Extract the (x, y) coordinate from the center of the cell holding the provided text.  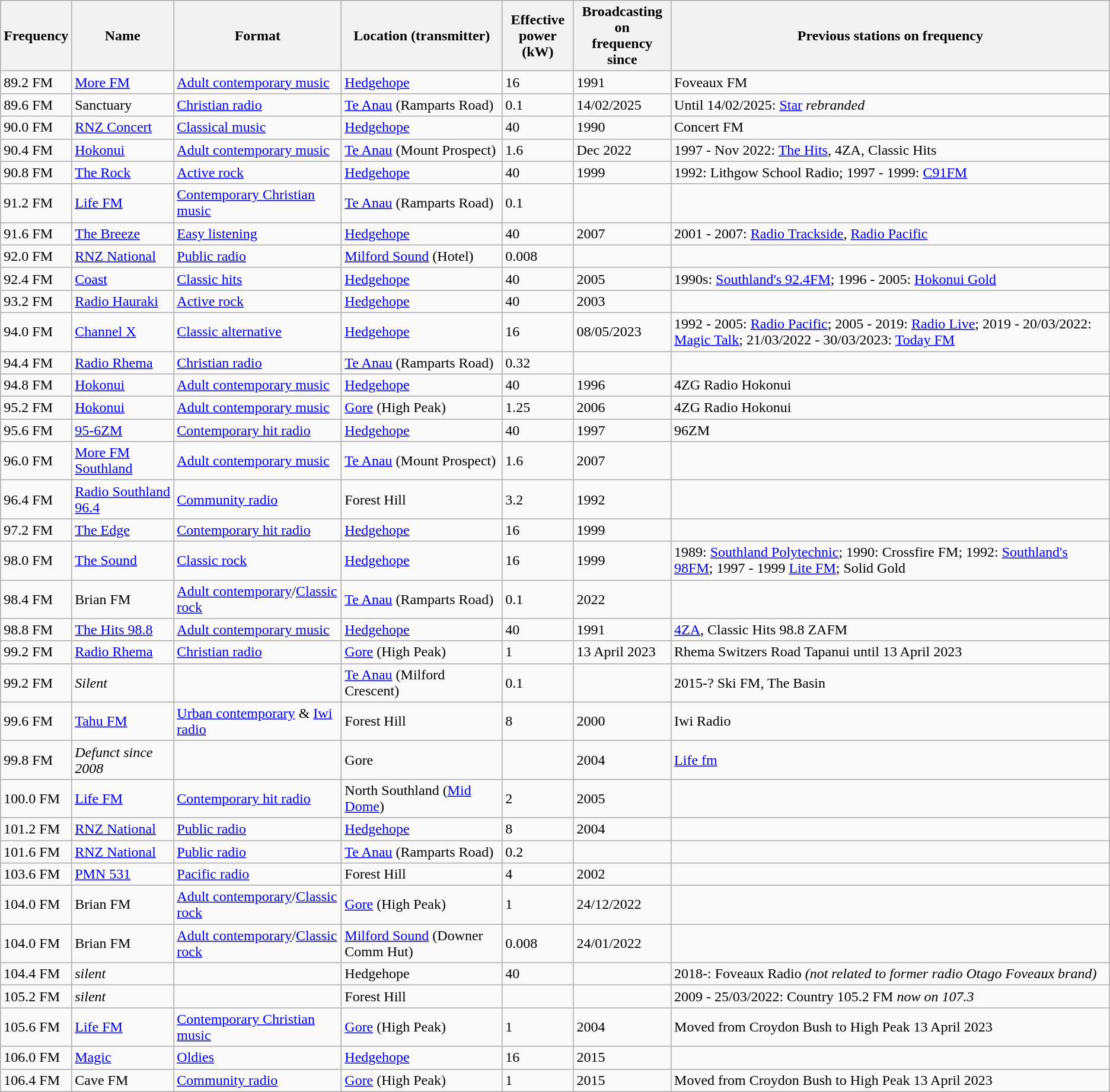
2001 - 2007: Radio Trackside, Radio Pacific (891, 234)
Te Anau (Milford Crescent) (422, 683)
Until 14/02/2025: Star rebranded (891, 105)
The Breeze (123, 234)
Gore (422, 760)
95.2 FM (36, 408)
Radio Southland 96.4 (123, 499)
Cave FM (123, 1080)
Tahu FM (123, 721)
Channel X (123, 332)
Easy listening (257, 234)
3.2 (538, 499)
Rhema Switzers Road Tapanui until 13 April 2023 (891, 652)
1996 (623, 385)
90.4 FM (36, 150)
106.0 FM (36, 1058)
2009 - 25/03/2022: Country 105.2 FM now on 107.3 (891, 997)
24/12/2022 (623, 905)
Oldies (257, 1058)
1992: Lithgow School Radio; 1997 - 1999: C91FM (891, 173)
99.8 FM (36, 760)
More FM Southland (123, 461)
96.0 FM (36, 461)
Iwi Radio (891, 721)
1992 (623, 499)
Frequency (36, 36)
Radio Hauraki (123, 301)
1990 (623, 127)
Pacific radio (257, 874)
24/01/2022 (623, 944)
89.6 FM (36, 105)
95.6 FM (36, 430)
104.4 FM (36, 974)
98.8 FM (36, 630)
Concert FM (891, 127)
1997 - Nov 2022: The Hits, 4ZA, Classic Hits (891, 150)
92.4 FM (36, 279)
1990s: Southland's 92.4FM; 1996 - 2005: Hokonui Gold (891, 279)
90.0 FM (36, 127)
Format (257, 36)
1997 (623, 430)
More FM (123, 82)
2015-? Ski FM, The Basin (891, 683)
Effectivepower (kW) (538, 36)
Silent (123, 683)
94.4 FM (36, 362)
Magic (123, 1058)
91.2 FM (36, 203)
Urban contemporary & Iwi radio (257, 721)
2022 (623, 599)
PMN 531 (123, 874)
2002 (623, 874)
98.4 FM (36, 599)
2003 (623, 301)
103.6 FM (36, 874)
Classical music (257, 127)
2000 (623, 721)
Dec 2022 (623, 150)
14/02/2025 (623, 105)
98.0 FM (36, 561)
Previous stations on frequency (891, 36)
1.25 (538, 408)
105.6 FM (36, 1027)
Name (123, 36)
08/05/2023 (623, 332)
4 (538, 874)
2006 (623, 408)
The Edge (123, 530)
93.2 FM (36, 301)
The Hits 98.8 (123, 630)
0.32 (538, 362)
2018-: Foveaux Radio (not related to former radio Otago Foveaux brand) (891, 974)
1989: Southland Polytechnic; 1990: Crossfire FM; 1992: Southland's 98FM; 1997 - 1999 Lite FM; Solid Gold (891, 561)
0.2 (538, 852)
North Southland (Mid Dome) (422, 798)
Sanctuary (123, 105)
95-6ZM (123, 430)
Classic alternative (257, 332)
Defunct since 2008 (123, 760)
94.8 FM (36, 385)
Classic rock (257, 561)
The Rock (123, 173)
100.0 FM (36, 798)
96ZM (891, 430)
4ZA, Classic Hits 98.8 ZAFM (891, 630)
RNZ Concert (123, 127)
Broadcasting on frequency since (623, 36)
92.0 FM (36, 256)
Coast (123, 279)
101.6 FM (36, 852)
99.6 FM (36, 721)
The Sound (123, 561)
Foveaux FM (891, 82)
105.2 FM (36, 997)
91.6 FM (36, 234)
Location (transmitter) (422, 36)
1992 - 2005: Radio Pacific; 2005 - 2019: Radio Live; 2019 - 20/03/2022: Magic Talk; 21/03/2022 - 30/03/2023: Today FM (891, 332)
Milford Sound (Hotel) (422, 256)
90.8 FM (36, 173)
Milford Sound (Downer Comm Hut) (422, 944)
94.0 FM (36, 332)
96.4 FM (36, 499)
13 April 2023 (623, 652)
97.2 FM (36, 530)
101.2 FM (36, 829)
Classic hits (257, 279)
2 (538, 798)
106.4 FM (36, 1080)
Life fm (891, 760)
89.2 FM (36, 82)
